Determine the [X, Y] coordinate at the center of the cell enclosing the given text.  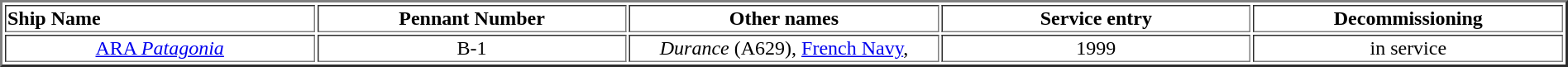
Service entry [1096, 18]
Decommissioning [1408, 18]
1999 [1096, 48]
Other names [784, 18]
ARA Patagonia [160, 48]
Ship Name [160, 18]
B-1 [471, 48]
in service [1408, 48]
Durance (A629), French Navy, [784, 48]
Pennant Number [471, 18]
